For the text-containing cell, return its midpoint in (X, Y) coordinate format. 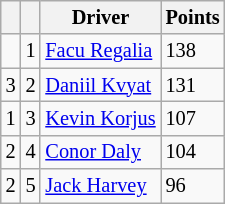
4 (31, 152)
107 (193, 118)
5 (31, 186)
Driver (100, 17)
131 (193, 85)
Kevin Korjus (100, 118)
104 (193, 152)
Daniil Kvyat (100, 85)
Points (193, 17)
Facu Regalia (100, 51)
Jack Harvey (100, 186)
138 (193, 51)
Conor Daly (100, 152)
96 (193, 186)
